Identify which cell holds the provided text, then report its [X, Y] central coordinate. 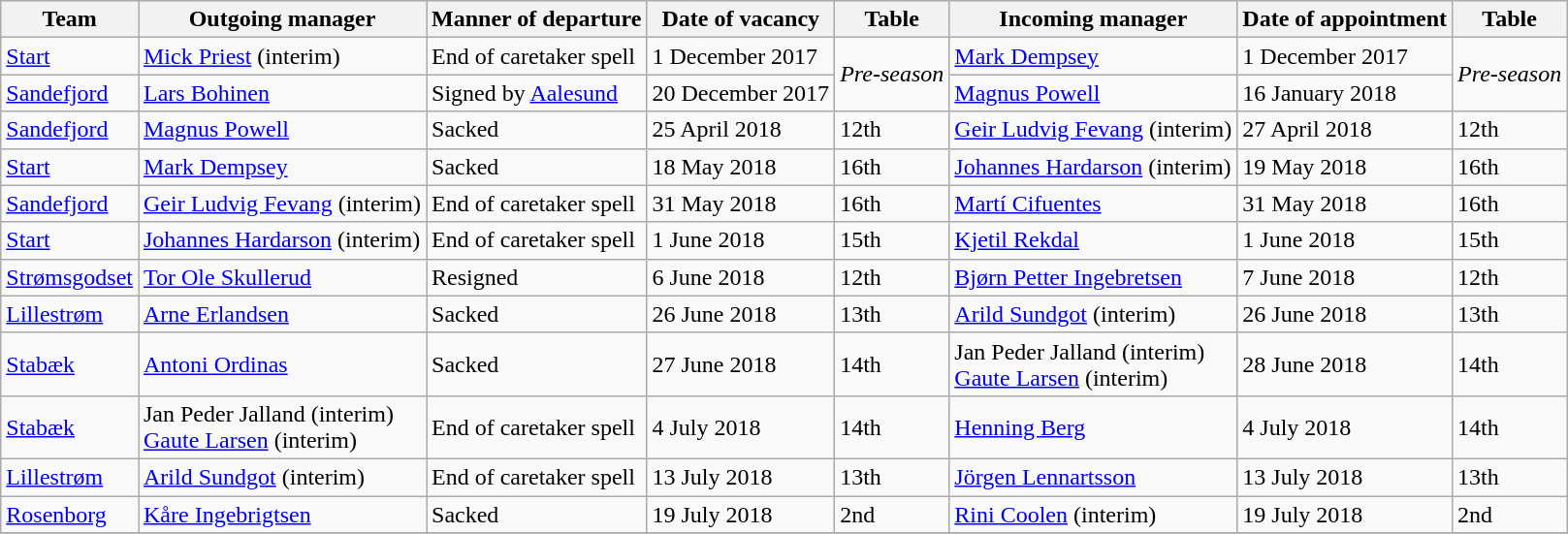
28 June 2018 [1345, 364]
Martí Cifuentes [1094, 204]
Date of vacancy [741, 19]
Incoming manager [1094, 19]
27 April 2018 [1345, 130]
16 January 2018 [1345, 93]
Tor Ole Skullerud [281, 277]
19 May 2018 [1345, 167]
Bjørn Petter Ingebretsen [1094, 277]
Resigned [537, 277]
Signed by Aalesund [537, 93]
20 December 2017 [741, 93]
Henning Berg [1094, 426]
25 April 2018 [741, 130]
Strømsgodset [70, 277]
Arne Erlandsen [281, 314]
Date of appointment [1345, 19]
Outgoing manager [281, 19]
Mick Priest (interim) [281, 56]
Manner of departure [537, 19]
27 June 2018 [741, 364]
Team [70, 19]
Rini Coolen (interim) [1094, 515]
7 June 2018 [1345, 277]
Lars Bohinen [281, 93]
18 May 2018 [741, 167]
Antoni Ordinas [281, 364]
Jörgen Lennartsson [1094, 477]
Kåre Ingebrigtsen [281, 515]
Kjetil Rekdal [1094, 240]
Rosenborg [70, 515]
6 June 2018 [741, 277]
